Find where the given text appears and provide that cell's center as (X, Y) coordinate. 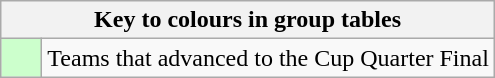
Key to colours in group tables (248, 20)
Teams that advanced to the Cup Quarter Final (268, 58)
